Capture the cell that displays the provided text and extract its (x, y) central coordinate. 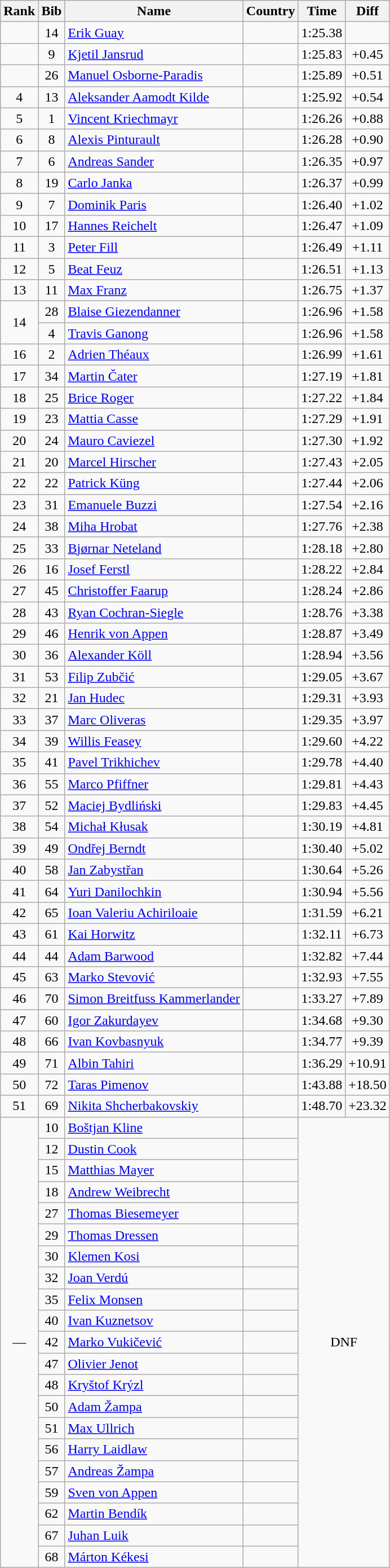
1:26.40 (322, 204)
Sven von Appen (154, 1492)
Márton Kékesi (154, 1557)
+0.97 (367, 161)
1:27.76 (322, 526)
+3.38 (367, 612)
1:30.94 (322, 891)
Beat Feuz (154, 269)
1:27.19 (322, 376)
Time (322, 11)
69 (52, 1106)
+0.88 (367, 118)
+1.84 (367, 398)
+4.81 (367, 827)
Kryštof Krýzl (154, 1385)
Alexis Pinturault (154, 140)
1:25.92 (322, 97)
64 (52, 891)
3 (52, 247)
+3.97 (367, 720)
1:27.43 (322, 462)
Max Ullrich (154, 1428)
Filip Zubčić (154, 677)
Igor Zakurdayev (154, 1020)
1:27.30 (322, 441)
+6.21 (367, 913)
+2.84 (367, 569)
66 (52, 1042)
1:32.82 (322, 956)
+2.05 (367, 462)
1:32.11 (322, 934)
— (19, 1342)
71 (52, 1063)
Brice Roger (154, 398)
+1.09 (367, 226)
1:28.22 (322, 569)
1:43.88 (322, 1085)
+4.45 (367, 805)
Andreas Sander (154, 161)
Vincent Kriechmayr (154, 118)
+23.32 (367, 1106)
+2.38 (367, 526)
Marcel Hirscher (154, 462)
+2.80 (367, 548)
1:27.29 (322, 419)
1:31.59 (322, 913)
+7.89 (367, 999)
+4.43 (367, 784)
1:27.44 (322, 483)
Nikita Shcherbakovskiy (154, 1106)
1:26.26 (322, 118)
72 (52, 1085)
Country (271, 11)
1:26.35 (322, 161)
1:25.89 (322, 76)
+0.90 (367, 140)
Ivan Kuznetsov (154, 1321)
1:25.83 (322, 54)
67 (52, 1535)
+3.67 (367, 677)
+18.50 (367, 1085)
+1.37 (367, 290)
Klemen Kosi (154, 1256)
1:30.19 (322, 827)
1:29.60 (322, 741)
1:29.78 (322, 763)
Kai Horwitz (154, 934)
59 (52, 1492)
+4.40 (367, 763)
Thomas Biesemeyer (154, 1213)
+2.06 (367, 483)
Andreas Žampa (154, 1471)
Manuel Osborne-Paradis (154, 76)
Dustin Cook (154, 1149)
52 (52, 805)
54 (52, 827)
1:28.87 (322, 634)
Patrick Küng (154, 483)
2 (52, 355)
1:26.99 (322, 355)
1:26.28 (322, 140)
+1.02 (367, 204)
1:26.49 (322, 247)
1:29.81 (322, 784)
Peter Fill (154, 247)
Bib (52, 11)
1:34.68 (322, 1020)
+7.55 (367, 977)
+5.02 (367, 848)
Emanuele Buzzi (154, 505)
+5.26 (367, 870)
Christoffer Faarup (154, 591)
1:26.37 (322, 183)
1:27.22 (322, 398)
DNF (344, 1342)
Martin Bendík (154, 1514)
1:28.24 (322, 591)
Felix Monsen (154, 1299)
Bjørnar Neteland (154, 548)
Marco Pfiffner (154, 784)
+10.91 (367, 1063)
Harry Laidlaw (154, 1450)
Joan Verdú (154, 1278)
55 (52, 784)
+3.49 (367, 634)
+1.92 (367, 441)
56 (52, 1450)
Martin Čater (154, 376)
Maciej Bydliński (154, 805)
+5.56 (367, 891)
Jan Hudec (154, 698)
1 (52, 118)
57 (52, 1471)
Blaise Giezendanner (154, 312)
Jan Zabystřan (154, 870)
1:29.83 (322, 805)
Pavel Trikhichev (154, 763)
53 (52, 677)
+0.99 (367, 183)
65 (52, 913)
Thomas Dressen (154, 1235)
+1.61 (367, 355)
1:34.77 (322, 1042)
Adam Žampa (154, 1407)
Ryan Cochran-Siegle (154, 612)
Yuri Danilochkin (154, 891)
1:48.70 (322, 1106)
+9.30 (367, 1020)
Albin Tahiri (154, 1063)
Rank (19, 11)
Mattia Casse (154, 419)
Josef Ferstl (154, 569)
Diff (367, 11)
Dominik Paris (154, 204)
1:32.93 (322, 977)
+2.86 (367, 591)
Andrew Weibrecht (154, 1192)
Taras Pimenov (154, 1085)
Marko Stevović (154, 977)
Willis Feasey (154, 741)
Marc Oliveras (154, 720)
1:28.76 (322, 612)
Michał Kłusak (154, 827)
1:29.05 (322, 677)
1:29.35 (322, 720)
15 (52, 1170)
60 (52, 1020)
Ivan Kovbasnyuk (154, 1042)
1:26.75 (322, 290)
1:27.54 (322, 505)
1:29.31 (322, 698)
Hannes Reichelt (154, 226)
Kjetil Jansrud (154, 54)
Ioan Valeriu Achiriloaie (154, 913)
Erik Guay (154, 33)
Name (154, 11)
+2.16 (367, 505)
+1.91 (367, 419)
Simon Breitfuss Kammerlander (154, 999)
Travis Ganong (154, 333)
70 (52, 999)
+1.81 (367, 376)
Aleksander Aamodt Kilde (154, 97)
+0.45 (367, 54)
Mauro Caviezel (154, 441)
Adrien Théaux (154, 355)
Ondřej Berndt (154, 848)
63 (52, 977)
62 (52, 1514)
+3.56 (367, 655)
1:30.64 (322, 870)
+0.51 (367, 76)
Henrik von Appen (154, 634)
58 (52, 870)
+3.93 (367, 698)
+1.11 (367, 247)
Olivier Jenot (154, 1364)
1:28.18 (322, 548)
+4.22 (367, 741)
1:26.47 (322, 226)
Matthias Mayer (154, 1170)
Alexander Köll (154, 655)
Carlo Janka (154, 183)
+6.73 (367, 934)
Juhan Luik (154, 1535)
+0.54 (367, 97)
+1.13 (367, 269)
1:30.40 (322, 848)
68 (52, 1557)
Boštjan Kline (154, 1127)
Adam Barwood (154, 956)
61 (52, 934)
1:25.38 (322, 33)
1:26.51 (322, 269)
+9.39 (367, 1042)
1:36.29 (322, 1063)
Miha Hrobat (154, 526)
Max Franz (154, 290)
1:33.27 (322, 999)
1:28.94 (322, 655)
+7.44 (367, 956)
Marko Vukičević (154, 1342)
